Scan for the cell matching the given text and deliver its (X, Y) coordinate at center. 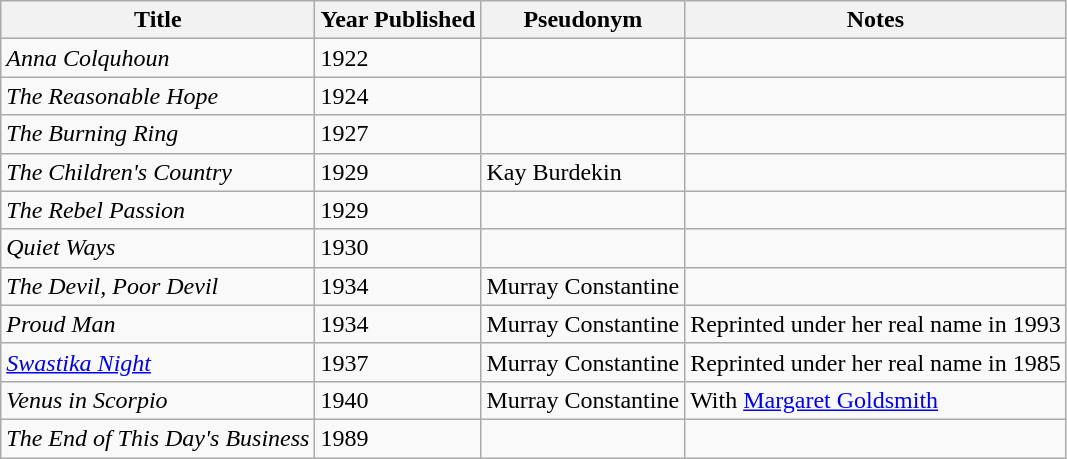
The Burning Ring (158, 134)
Swastika Night (158, 362)
The Rebel Passion (158, 210)
Venus in Scorpio (158, 400)
Year Published (398, 20)
Title (158, 20)
1927 (398, 134)
Pseudonym (583, 20)
1989 (398, 438)
1940 (398, 400)
Anna Colquhoun (158, 58)
With Margaret Goldsmith (876, 400)
Reprinted under her real name in 1985 (876, 362)
Kay Burdekin (583, 172)
The End of This Day's Business (158, 438)
Reprinted under her real name in 1993 (876, 324)
Proud Man (158, 324)
Notes (876, 20)
1937 (398, 362)
1924 (398, 96)
Quiet Ways (158, 248)
1922 (398, 58)
The Reasonable Hope (158, 96)
The Children's Country (158, 172)
The Devil, Poor Devil (158, 286)
1930 (398, 248)
